Capture the cell that displays the provided text and extract its (X, Y) central coordinate. 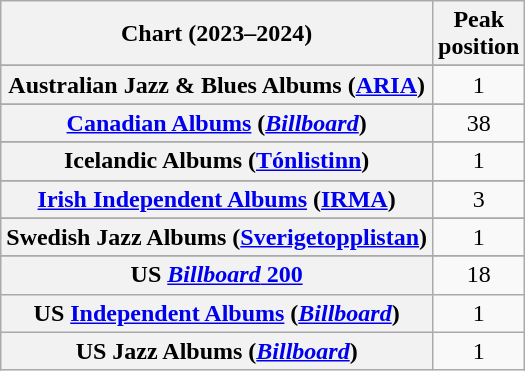
Irish Independent Albums (IRMA) (217, 199)
US Independent Albums (Billboard) (217, 313)
Swedish Jazz Albums (Sverigetopplistan) (217, 237)
US Jazz Albums (Billboard) (217, 351)
Australian Jazz & Blues Albums (ARIA) (217, 85)
3 (479, 199)
Peakposition (479, 34)
US Billboard 200 (217, 275)
38 (479, 123)
18 (479, 275)
Icelandic Albums (Tónlistinn) (217, 161)
Canadian Albums (Billboard) (217, 123)
Chart (2023–2024) (217, 34)
